Pinpoint the cell where the given text exists, returning its (X, Y) midpoint coordinate. 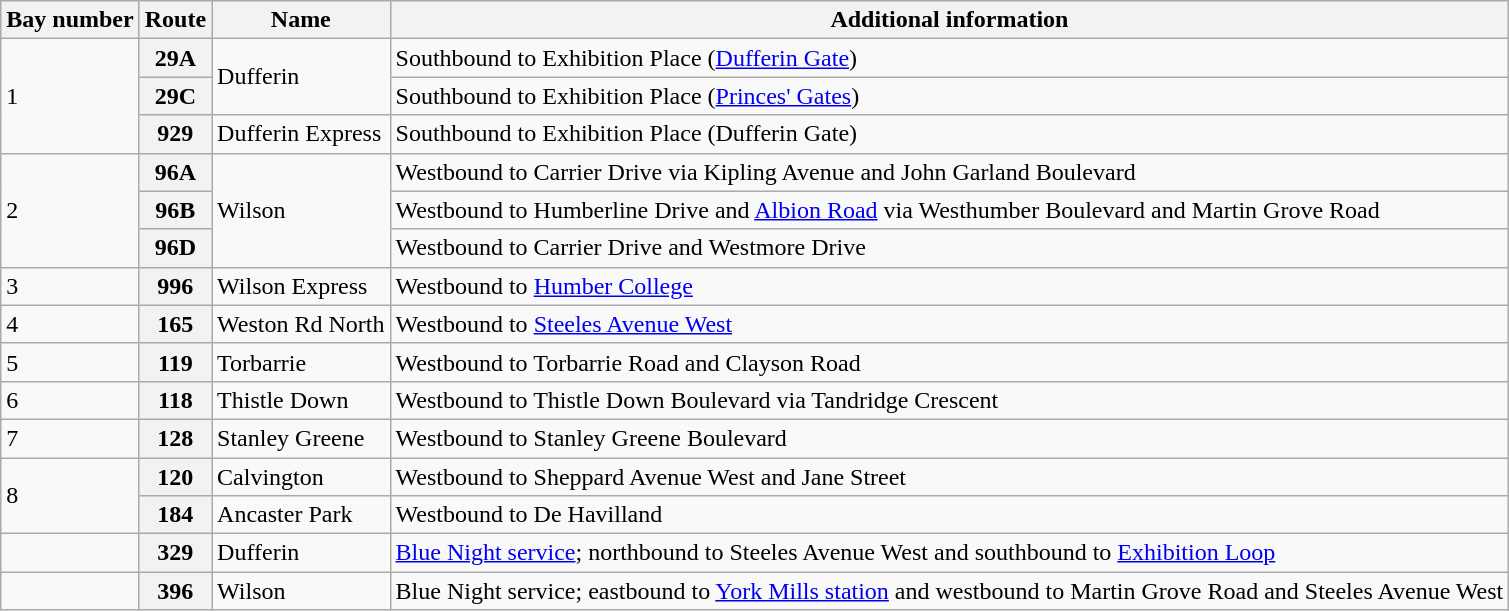
Southbound to Exhibition Place (Princes' Gates) (950, 96)
165 (175, 324)
Westbound to Steeles Avenue West (950, 324)
Westbound to Thistle Down Boulevard via Tandridge Crescent (950, 400)
184 (175, 515)
Dufferin Express (301, 134)
128 (175, 438)
Route (175, 20)
Westbound to Carrier Drive and Westmore Drive (950, 248)
Wilson Express (301, 286)
118 (175, 400)
Additional information (950, 20)
2 (70, 210)
1 (70, 96)
Stanley Greene (301, 438)
Westbound to Humber College (950, 286)
Westbound to De Havilland (950, 515)
4 (70, 324)
Name (301, 20)
329 (175, 553)
Bay number (70, 20)
3 (70, 286)
929 (175, 134)
96D (175, 248)
Westbound to Humberline Drive and Albion Road via Westhumber Boulevard and Martin Grove Road (950, 210)
29C (175, 96)
Westbound to Stanley Greene Boulevard (950, 438)
Weston Rd North (301, 324)
6 (70, 400)
8 (70, 496)
96B (175, 210)
96A (175, 172)
396 (175, 591)
Ancaster Park (301, 515)
Blue Night service; northbound to Steeles Avenue West and southbound to Exhibition Loop (950, 553)
120 (175, 477)
Blue Night service; eastbound to York Mills station and westbound to Martin Grove Road and Steeles Avenue West (950, 591)
29A (175, 58)
119 (175, 362)
Westbound to Torbarrie Road and Clayson Road (950, 362)
Westbound to Carrier Drive via Kipling Avenue and John Garland Boulevard (950, 172)
5 (70, 362)
Westbound to Sheppard Avenue West and Jane Street (950, 477)
7 (70, 438)
Calvington (301, 477)
Torbarrie (301, 362)
Thistle Down (301, 400)
996 (175, 286)
